Extract the (X, Y) coordinate from the center of the cell holding the provided text.  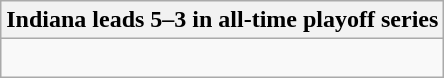
Indiana leads 5–3 in all-time playoff series (222, 20)
